Detect which cell encompasses the target text, then output its [X, Y] center coordinate. 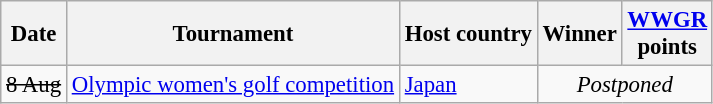
Winner [580, 34]
Tournament [232, 34]
Olympic women's golf competition [232, 85]
Host country [468, 34]
Date [34, 34]
WWGRpoints [667, 34]
Japan [468, 85]
Postponed [624, 85]
8 Aug [34, 85]
